Locate the cell with the specified text and output its [X, Y] center coordinate. 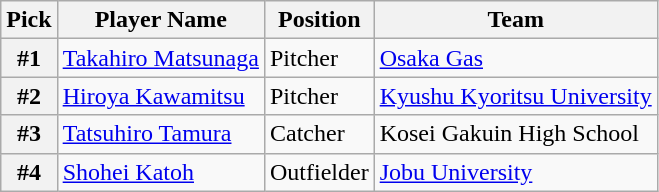
#4 [29, 172]
Pick [29, 20]
Position [319, 20]
#1 [29, 58]
Kyushu Kyoritsu University [516, 96]
Tatsuhiro Tamura [160, 134]
#2 [29, 96]
Osaka Gas [516, 58]
Takahiro Matsunaga [160, 58]
Outfielder [319, 172]
Hiroya Kawamitsu [160, 96]
Kosei Gakuin High School [516, 134]
Team [516, 20]
Jobu University [516, 172]
Shohei Katoh [160, 172]
Player Name [160, 20]
#3 [29, 134]
Catcher [319, 134]
